Identify which cell holds the provided text, then report its [X, Y] central coordinate. 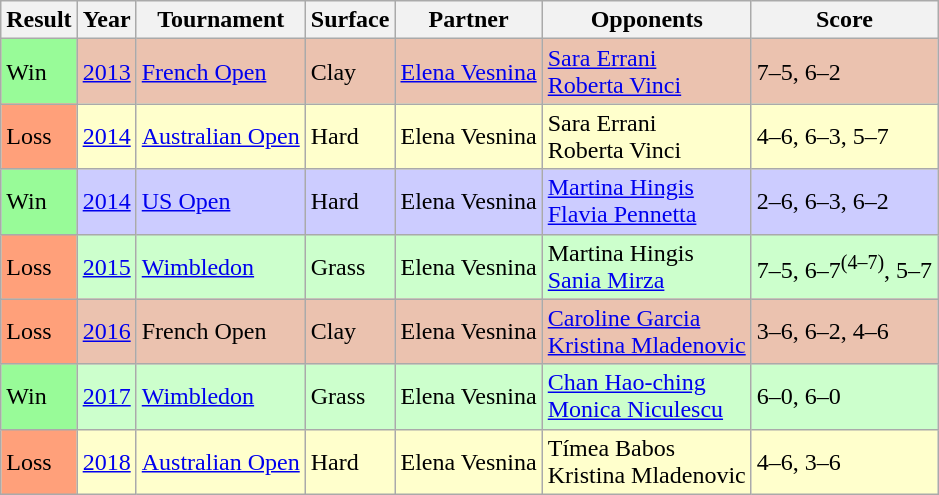
US Open [220, 202]
Tímea Babos Kristina Mladenovic [646, 462]
Martina Hingis Sania Mirza [646, 266]
4–6, 6–3, 5–7 [844, 136]
7–5, 6–7(4–7), 5–7 [844, 266]
Surface [350, 20]
4–6, 3–6 [844, 462]
3–6, 6–2, 4–6 [844, 332]
2–6, 6–3, 6–2 [844, 202]
Partner [468, 20]
Score [844, 20]
7–5, 6–2 [844, 72]
Result [39, 20]
2017 [106, 396]
2013 [106, 72]
2016 [106, 332]
Year [106, 20]
6–0, 6–0 [844, 396]
2018 [106, 462]
Martina Hingis Flavia Pennetta [646, 202]
Opponents [646, 20]
Caroline Garcia Kristina Mladenovic [646, 332]
Chan Hao-ching Monica Niculescu [646, 396]
2015 [106, 266]
Tournament [220, 20]
